Return [x, y] of the center of cell containing provided text 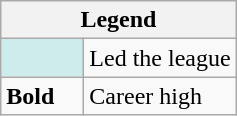
Bold [42, 96]
Career high [160, 96]
Led the league [160, 58]
Legend [118, 20]
